Provide the (X, Y) coordinate of the cell's center where the given text is located.  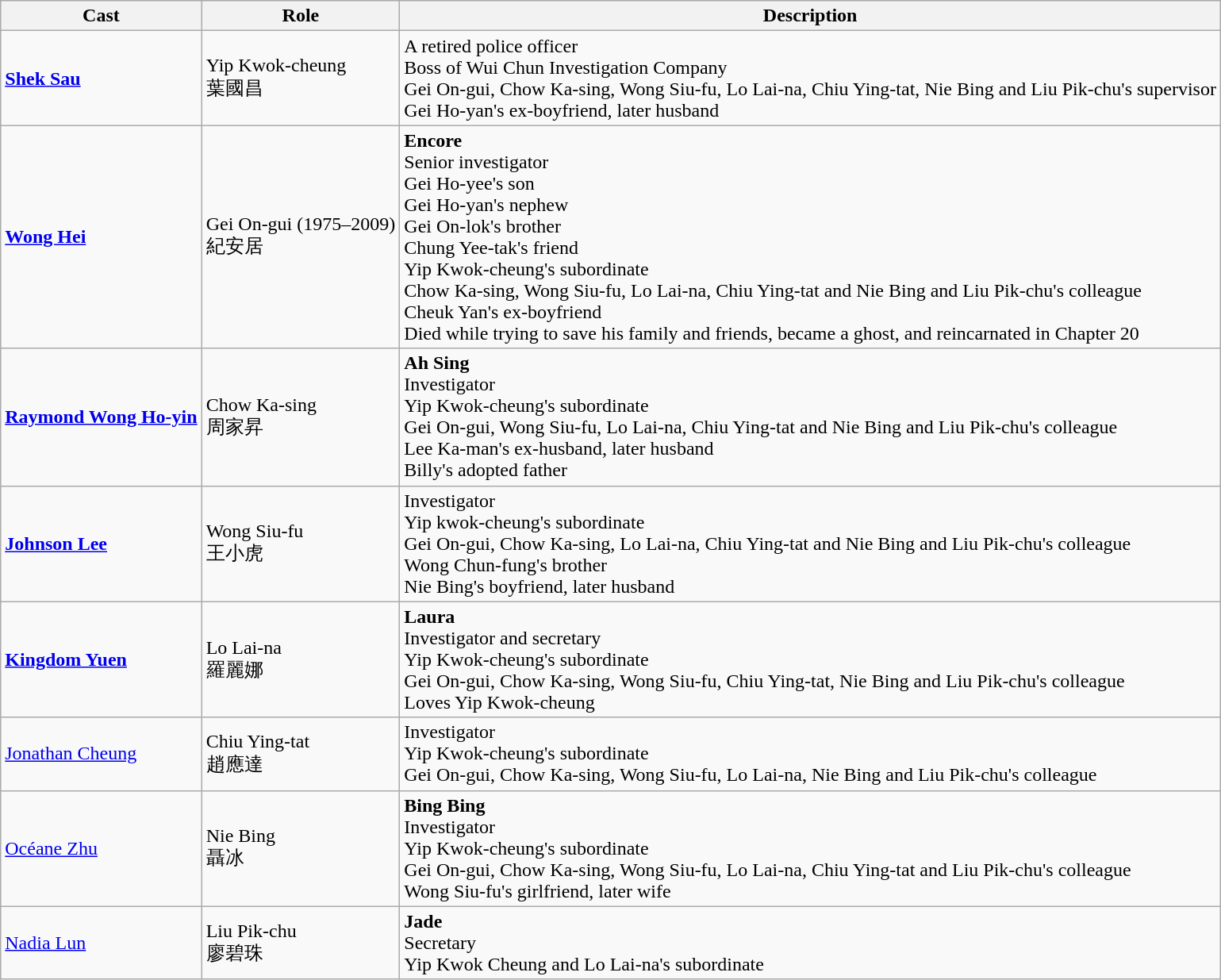
Role (301, 16)
Océane Zhu (102, 848)
Lo Lai-na羅麗娜 (301, 659)
Kingdom Yuen (102, 659)
Gei On-gui (1975–2009)紀安居 (301, 236)
Jonathan Cheung (102, 754)
JadeSecretaryYip Kwok Cheung and Lo Lai-na's subordinate (811, 943)
Wong Hei (102, 236)
Wong Siu-fu王小虎 (301, 544)
Cast (102, 16)
Johnson Lee (102, 544)
Raymond Wong Ho-yin (102, 417)
Liu Pik-chu廖碧珠 (301, 943)
InvestigatorYip Kwok-cheung's subordinateGei On-gui, Chow Ka-sing, Wong Siu-fu, Lo Lai-na, Nie Bing and Liu Pik-chu's colleague (811, 754)
Chiu Ying-tat趙應達 (301, 754)
Description (811, 16)
Shek Sau (102, 78)
Yip Kwok-cheung葉國昌 (301, 78)
Chow Ka-sing周家昇 (301, 417)
Nadia Lun (102, 943)
Nie Bing聶冰 (301, 848)
